Return the (X, Y) coordinate for the center point of the cell that contains the specified text.  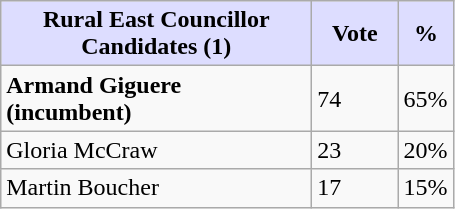
Armand Giguere (incumbent) (156, 98)
% (426, 34)
23 (355, 150)
65% (426, 98)
Vote (355, 34)
Rural East Councillor Candidates (1) (156, 34)
Gloria McCraw (156, 150)
Martin Boucher (156, 188)
15% (426, 188)
20% (426, 150)
74 (355, 98)
17 (355, 188)
